Determine the (x, y) coordinate at the center of the cell enclosing the given text.  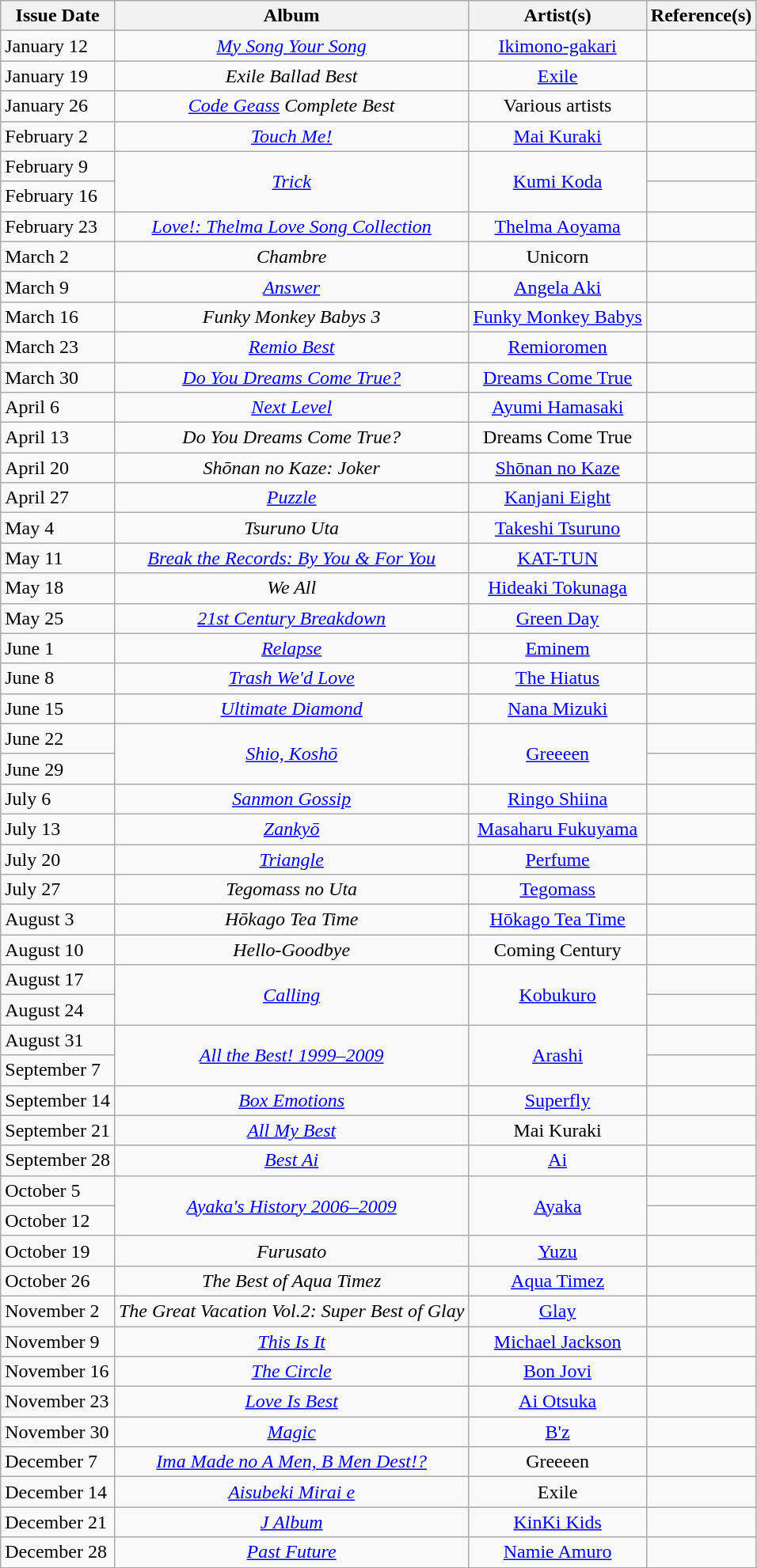
Touch Me! (291, 136)
June 22 (58, 738)
December 28 (58, 1552)
All My Best (291, 1130)
Shōnan no Kaze (557, 468)
February 9 (58, 166)
Love!: Thelma Love Song Collection (291, 226)
November 2 (58, 1311)
Coming Century (557, 950)
Best Ai (291, 1160)
Tegomass no Uta (291, 890)
Namie Amuro (557, 1552)
Eminem (557, 648)
December 7 (58, 1462)
April 13 (58, 438)
21st Century Breakdown (291, 618)
Ayaka (557, 1205)
October 12 (58, 1221)
October 26 (58, 1281)
Puzzle (291, 498)
Masaharu Fukuyama (557, 829)
November 9 (58, 1342)
August 10 (58, 950)
July 27 (58, 890)
Bon Jovi (557, 1372)
July 20 (58, 859)
Hello-Goodbye (291, 950)
May 18 (58, 588)
November 16 (58, 1372)
Ayaka's History 2006–2009 (291, 1205)
Kanjani Eight (557, 498)
June 8 (58, 678)
August 24 (58, 1010)
Chambre (291, 256)
April 27 (58, 498)
September 14 (58, 1100)
Green Day (557, 618)
Takeshi Tsuruno (557, 528)
Yuzu (557, 1251)
March 9 (58, 287)
Answer (291, 287)
Nana Mizuki (557, 708)
The Hiatus (557, 678)
Angela Aki (557, 287)
September 21 (58, 1130)
Various artists (557, 106)
May 4 (58, 528)
November 30 (58, 1432)
April 6 (58, 408)
Aisubeki Mirai e (291, 1492)
The Best of Aqua Timez (291, 1281)
February 2 (58, 136)
February 16 (58, 196)
June 1 (58, 648)
October 19 (58, 1251)
Shōnan no Kaze: Joker (291, 468)
Thelma Aoyama (557, 226)
Sanmon Gossip (291, 799)
Ayumi Hamasaki (557, 408)
Relapse (291, 648)
Michael Jackson (557, 1342)
April 20 (58, 468)
March 30 (58, 378)
Magic (291, 1432)
Kobukuro (557, 995)
Tsuruno Uta (291, 528)
Ultimate Diamond (291, 708)
August 17 (58, 980)
September 28 (58, 1160)
Superfly (557, 1100)
Zankyō (291, 829)
Arashi (557, 1055)
March 2 (58, 256)
Next Level (291, 408)
Ai (557, 1160)
Calling (291, 995)
Triangle (291, 859)
Ima Made no A Men, B Men Dest!? (291, 1462)
B'z (557, 1432)
July 6 (58, 799)
Love Is Best (291, 1402)
Issue Date (58, 16)
Ikimono-gakari (557, 46)
Unicorn (557, 256)
November 23 (58, 1402)
Box Emotions (291, 1100)
We All (291, 588)
December 14 (58, 1492)
March 16 (58, 317)
All the Best! 1999–2009 (291, 1055)
September 7 (58, 1070)
January 26 (58, 106)
June 29 (58, 769)
The Circle (291, 1372)
This Is It (291, 1342)
Trash We'd Love (291, 678)
Album (291, 16)
January 19 (58, 76)
June 15 (58, 708)
KinKi Kids (557, 1522)
Perfume (557, 859)
Ai Otsuka (557, 1402)
Past Future (291, 1552)
Funky Monkey Babys (557, 317)
Artist(s) (557, 16)
May 25 (58, 618)
Ringo Shiina (557, 799)
KAT-TUN (557, 558)
Exile Ballad Best (291, 76)
The Great Vacation Vol.2: Super Best of Glay (291, 1311)
Funky Monkey Babys 3 (291, 317)
Trick (291, 181)
October 5 (58, 1190)
February 23 (58, 226)
Tegomass (557, 890)
Reference(s) (702, 16)
Glay (557, 1311)
August 31 (58, 1040)
May 11 (58, 558)
Code Geass Complete Best (291, 106)
Aqua Timez (557, 1281)
March 23 (58, 347)
August 3 (58, 920)
Kumi Koda (557, 181)
Furusato (291, 1251)
Remioromen (557, 347)
December 21 (58, 1522)
July 13 (58, 829)
Remio Best (291, 347)
January 12 (58, 46)
My Song Your Song (291, 46)
Shio, Koshō (291, 754)
Hideaki Tokunaga (557, 588)
J Album (291, 1522)
Break the Records: By You & For You (291, 558)
